Detect which cell encompasses the target text, then output its (x, y) center coordinate. 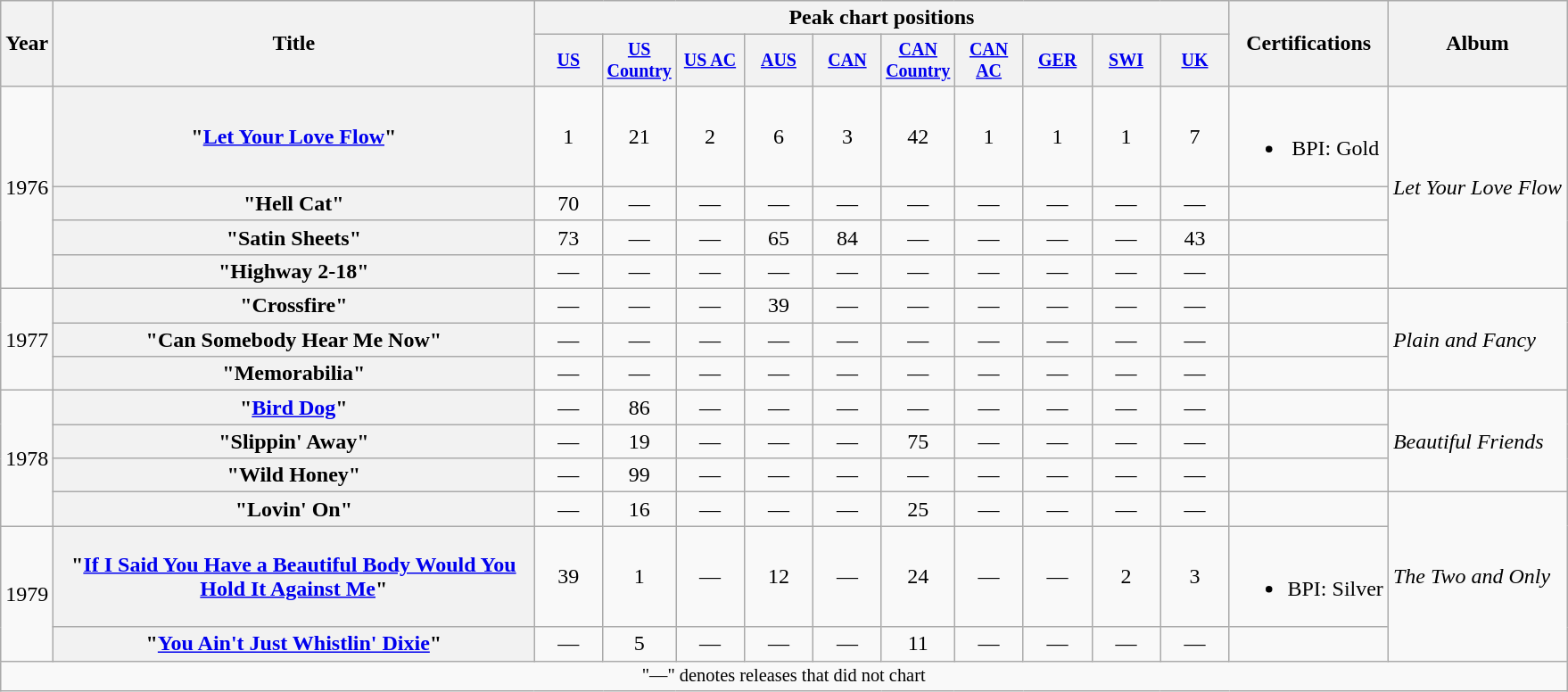
1979 (27, 594)
Let Your Love Flow (1477, 187)
Certifications (1308, 44)
1976 (27, 187)
16 (640, 509)
"Bird Dog" (294, 408)
The Two and Only (1477, 576)
BPI: Gold (1308, 136)
43 (1195, 237)
"Memorabilia" (294, 374)
"Let Your Love Flow" (294, 136)
CAN Country (918, 61)
"Slippin' Away" (294, 441)
Plain and Fancy (1477, 340)
"—" denotes releases that did not chart (784, 676)
75 (918, 441)
"If I Said You Have a Beautiful Body Would You Hold It Against Me" (294, 576)
"Crossfire" (294, 306)
"Wild Honey" (294, 475)
"You Ain't Just Whistlin' Dixie" (294, 644)
UK (1195, 61)
25 (918, 509)
6 (778, 136)
7 (1195, 136)
73 (569, 237)
SWI (1126, 61)
Year (27, 44)
CAN (847, 61)
24 (918, 576)
5 (640, 644)
86 (640, 408)
BPI: Silver (1308, 576)
CAN AC (988, 61)
"Can Somebody Hear Me Now" (294, 340)
21 (640, 136)
"Highway 2-18" (294, 271)
GER (1058, 61)
19 (640, 441)
Beautiful Friends (1477, 441)
AUS (778, 61)
11 (918, 644)
US (569, 61)
99 (640, 475)
Album (1477, 44)
12 (778, 576)
70 (569, 203)
42 (918, 136)
US AC (710, 61)
US Country (640, 61)
84 (847, 237)
Title (294, 44)
"Satin Sheets" (294, 237)
"Hell Cat" (294, 203)
Peak chart positions (881, 18)
1977 (27, 340)
65 (778, 237)
1978 (27, 458)
"Lovin' On" (294, 509)
